Detect which cell encompasses the target text, then output its [X, Y] center coordinate. 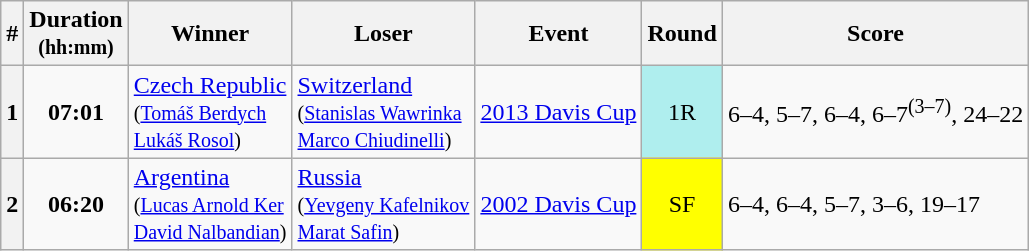
Switzerland(Stanislas WawrinkaMarco Chiudinelli) [384, 112]
Argentina(Lucas Arnold KerDavid Nalbandian) [210, 204]
2 [12, 204]
06:20 [76, 204]
Round [682, 34]
Czech Republic(Tomáš BerdychLukáš Rosol) [210, 112]
Russia(Yevgeny KafelnikovMarat Safin) [384, 204]
# [12, 34]
SF [682, 204]
07:01 [76, 112]
6–4, 6–4, 5–7, 3–6, 19–17 [875, 204]
1R [682, 112]
Score [875, 34]
Loser [384, 34]
Duration(hh:mm) [76, 34]
2013 Davis Cup [558, 112]
2002 Davis Cup [558, 204]
Winner [210, 34]
Event [558, 34]
6–4, 5–7, 6–4, 6–7(3–7), 24–22 [875, 112]
1 [12, 112]
